Identify which cell holds the provided text, then report its [x, y] central coordinate. 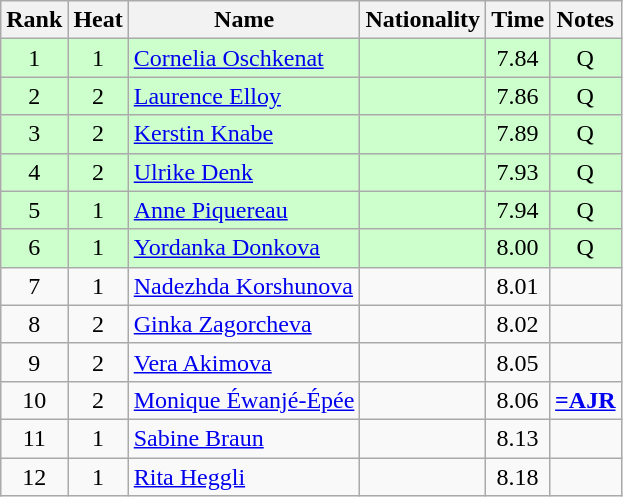
10 [34, 400]
Laurence Elloy [244, 96]
Nationality [423, 20]
Cornelia Oschkenat [244, 58]
=AJR [586, 400]
12 [34, 477]
8.01 [518, 286]
Ulrike Denk [244, 172]
8.18 [518, 477]
8 [34, 324]
6 [34, 248]
11 [34, 438]
Yordanka Donkova [244, 248]
Rita Heggli [244, 477]
5 [34, 210]
8.13 [518, 438]
Rank [34, 20]
7.86 [518, 96]
Ginka Zagorcheva [244, 324]
8.02 [518, 324]
7.93 [518, 172]
Name [244, 20]
Anne Piquereau [244, 210]
Nadezhda Korshunova [244, 286]
Monique Éwanjé-Épée [244, 400]
7.94 [518, 210]
Time [518, 20]
9 [34, 362]
4 [34, 172]
3 [34, 134]
Heat [98, 20]
Kerstin Knabe [244, 134]
8.06 [518, 400]
8.00 [518, 248]
7.89 [518, 134]
Vera Akimova [244, 362]
7 [34, 286]
8.05 [518, 362]
Notes [586, 20]
Sabine Braun [244, 438]
7.84 [518, 58]
